Return the [X, Y] coordinate for the center point of the cell that contains the specified text.  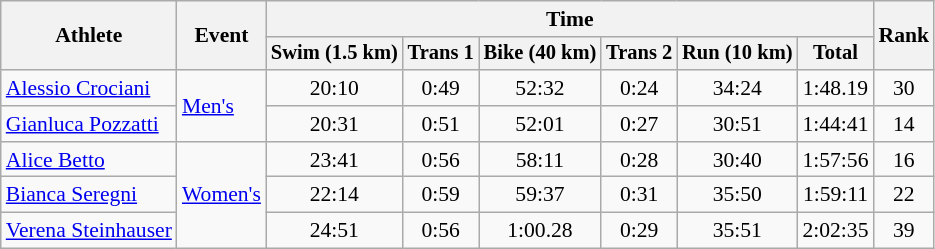
20:31 [334, 124]
35:51 [737, 231]
35:50 [737, 195]
Total [835, 54]
52:01 [540, 124]
0:29 [639, 231]
1:57:56 [835, 160]
2:02:35 [835, 231]
1:48.19 [835, 88]
1:00.28 [540, 231]
Athlete [89, 36]
16 [904, 160]
1:59:11 [835, 195]
0:59 [441, 195]
Bianca Seregni [89, 195]
0:49 [441, 88]
34:24 [737, 88]
0:28 [639, 160]
1:44:41 [835, 124]
Run (10 km) [737, 54]
Gianluca Pozzatti [89, 124]
0:31 [639, 195]
Alessio Crociani [89, 88]
22 [904, 195]
24:51 [334, 231]
39 [904, 231]
Women's [222, 196]
0:24 [639, 88]
Swim (1.5 km) [334, 54]
22:14 [334, 195]
30:51 [737, 124]
58:11 [540, 160]
0:27 [639, 124]
30 [904, 88]
Trans 1 [441, 54]
23:41 [334, 160]
Trans 2 [639, 54]
14 [904, 124]
20:10 [334, 88]
0:51 [441, 124]
59:37 [540, 195]
30:40 [737, 160]
Event [222, 36]
Verena Steinhauser [89, 231]
Rank [904, 36]
Bike (40 km) [540, 54]
Men's [222, 106]
Alice Betto [89, 160]
52:32 [540, 88]
Time [570, 19]
